Scan for the cell matching the given text and deliver its (x, y) coordinate at center. 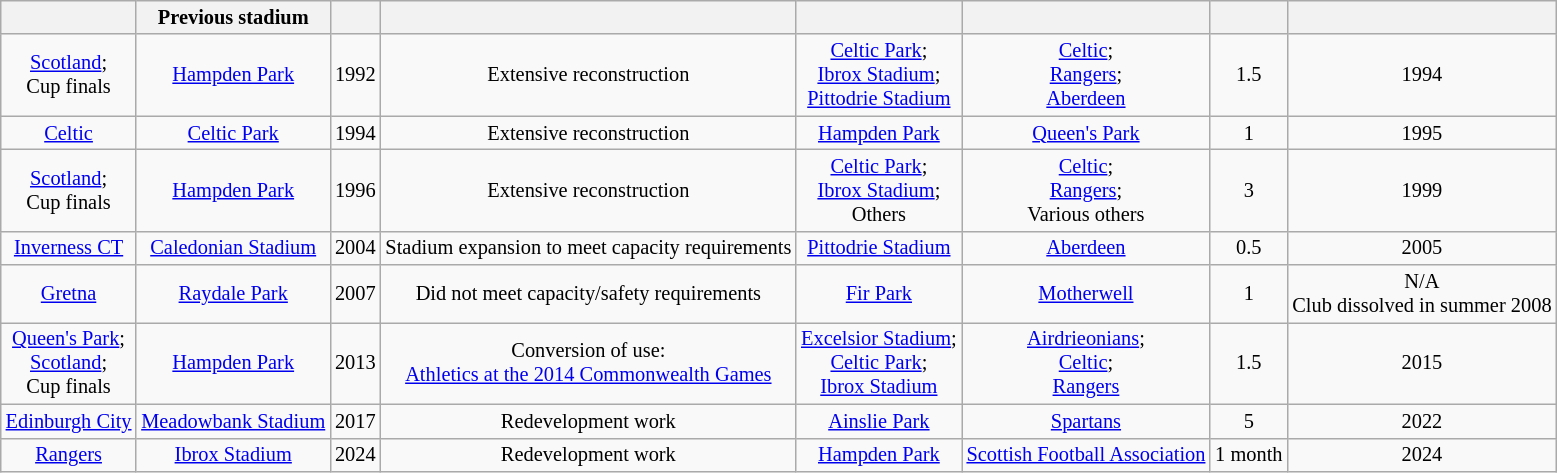
5 (1248, 421)
Ainslie Park (878, 421)
Celtic Park;Ibrox Stadium;Others (878, 190)
Previous stadium (233, 17)
Fir Park (878, 294)
2013 (355, 363)
Celtic (69, 133)
Edinburgh City (69, 421)
Caledonian Stadium (233, 248)
1 month (1248, 455)
Stadium expansion to meet capacity requirements (589, 248)
Rangers (69, 455)
2005 (1422, 248)
Scottish Football Association (1086, 455)
3 (1248, 190)
Queen's Park;Scotland;Cup finals (69, 363)
Airdrieonians;Celtic;Rangers (1086, 363)
Meadowbank Stadium (233, 421)
1996 (355, 190)
Did not meet capacity/safety requirements (589, 294)
2004 (355, 248)
2015 (1422, 363)
Queen's Park (1086, 133)
1995 (1422, 133)
Celtic Park;Ibrox Stadium;Pittodrie Stadium (878, 75)
Pittodrie Stadium (878, 248)
Celtic;Rangers;Aberdeen (1086, 75)
Conversion of use:Athletics at the 2014 Commonwealth Games (589, 363)
2007 (355, 294)
2017 (355, 421)
Gretna (69, 294)
Motherwell (1086, 294)
Aberdeen (1086, 248)
Inverness CT (69, 248)
Excelsior Stadium;Celtic Park;Ibrox Stadium (878, 363)
1992 (355, 75)
Raydale Park (233, 294)
1999 (1422, 190)
0.5 (1248, 248)
Ibrox Stadium (233, 455)
2022 (1422, 421)
Celtic Park (233, 133)
Spartans (1086, 421)
Celtic;Rangers;Various others (1086, 190)
N/AClub dissolved in summer 2008 (1422, 294)
